For the text-containing cell, return its midpoint in [x, y] coordinate format. 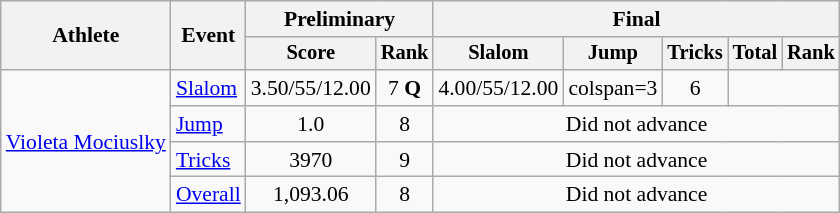
Athlete [86, 36]
Final [636, 19]
3.50/55/12.00 [311, 88]
4.00/55/12.00 [498, 88]
1,093.06 [311, 195]
Preliminary [340, 19]
6 [694, 88]
3970 [311, 160]
7 Q [405, 88]
Score [311, 54]
colspan=3 [612, 88]
1.0 [311, 124]
9 [405, 160]
Overall [208, 195]
Violeta Mociuslky [86, 141]
Event [208, 36]
Total [756, 54]
